Search for the cell housing the specified text and yield its (X, Y) center coordinate. 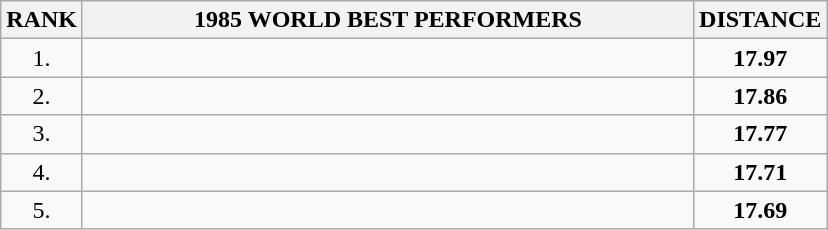
RANK (42, 20)
DISTANCE (760, 20)
17.86 (760, 96)
17.77 (760, 134)
2. (42, 96)
1985 WORLD BEST PERFORMERS (388, 20)
5. (42, 210)
4. (42, 172)
1. (42, 58)
3. (42, 134)
17.69 (760, 210)
17.71 (760, 172)
17.97 (760, 58)
